Locate the cell with the specified text and output its [x, y] center coordinate. 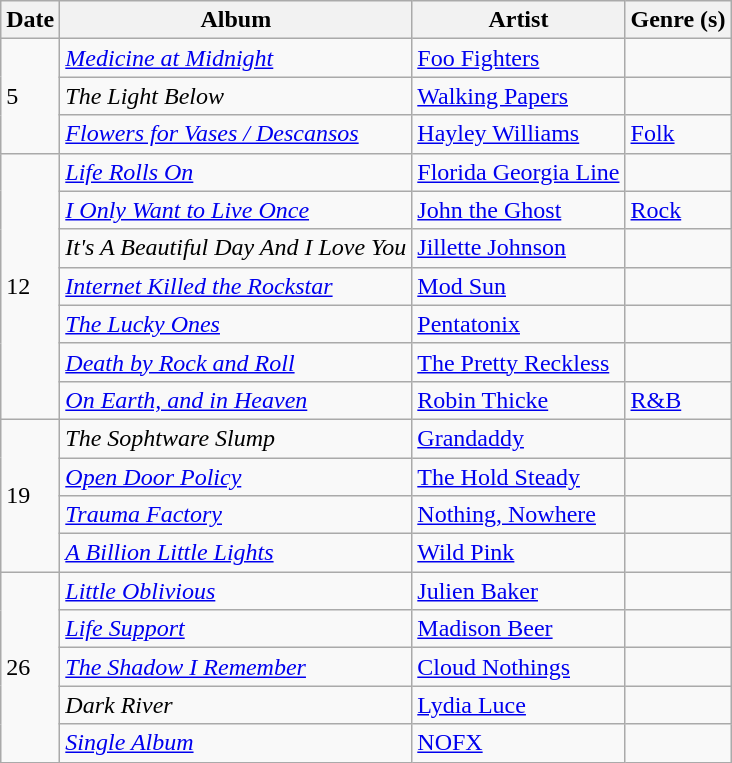
Medicine at Midnight [236, 58]
12 [30, 286]
Florida Georgia Line [518, 172]
Grandaddy [518, 438]
A Billion Little Lights [236, 553]
Date [30, 20]
Internet Killed the Rockstar [236, 286]
NOFX [518, 743]
Genre (s) [678, 20]
Life Rolls On [236, 172]
Artist [518, 20]
The Shadow I Remember [236, 667]
5 [30, 96]
Pentatonix [518, 324]
Life Support [236, 629]
Robin Thicke [518, 400]
Open Door Policy [236, 477]
Madison Beer [518, 629]
Rock [678, 210]
Jillette Johnson [518, 248]
26 [30, 667]
Trauma Factory [236, 515]
Flowers for Vases / Descansos [236, 134]
Foo Fighters [518, 58]
The Pretty Reckless [518, 362]
The Sophtware Slump [236, 438]
Single Album [236, 743]
Death by Rock and Roll [236, 362]
Lydia Luce [518, 705]
Cloud Nothings [518, 667]
Nothing, Nowhere [518, 515]
Little Oblivious [236, 591]
19 [30, 495]
Album [236, 20]
The Light Below [236, 96]
Julien Baker [518, 591]
Wild Pink [518, 553]
Walking Papers [518, 96]
R&B [678, 400]
The Lucky Ones [236, 324]
On Earth, and in Heaven [236, 400]
I Only Want to Live Once [236, 210]
Folk [678, 134]
John the Ghost [518, 210]
Dark River [236, 705]
It's A Beautiful Day And I Love You [236, 248]
Hayley Williams [518, 134]
Mod Sun [518, 286]
The Hold Steady [518, 477]
